Identify which cell holds the provided text, then report its [X, Y] central coordinate. 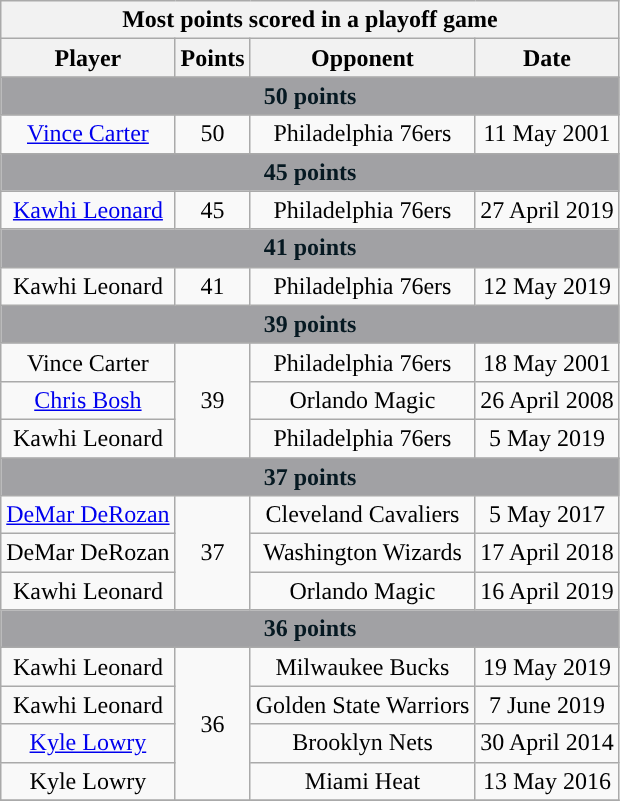
Milwaukee Bucks [362, 667]
11 May 2001 [547, 134]
Cleveland Cavaliers [362, 515]
5 May 2019 [547, 438]
Date [547, 58]
Most points scored in a playoff game [310, 20]
Player [88, 58]
39 points [310, 324]
36 [212, 724]
37 points [310, 477]
27 April 2019 [547, 210]
45 points [310, 172]
Miami Heat [362, 781]
5 May 2017 [547, 515]
Opponent [362, 58]
19 May 2019 [547, 667]
7 June 2019 [547, 705]
41 points [310, 248]
18 May 2001 [547, 362]
41 [212, 286]
Chris Bosh [88, 400]
Brooklyn Nets [362, 743]
36 points [310, 629]
12 May 2019 [547, 286]
17 April 2018 [547, 553]
Points [212, 58]
50 [212, 134]
16 April 2019 [547, 591]
45 [212, 210]
13 May 2016 [547, 781]
50 points [310, 96]
39 [212, 400]
37 [212, 553]
26 April 2008 [547, 400]
Golden State Warriors [362, 705]
30 April 2014 [547, 743]
Washington Wizards [362, 553]
